Determine the (X, Y) coordinate at the center of the cell enclosing the given text.  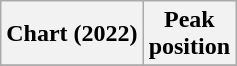
Peakposition (189, 34)
Chart (2022) (72, 34)
